Extract the (x, y) coordinate from the center of the cell holding the provided text.  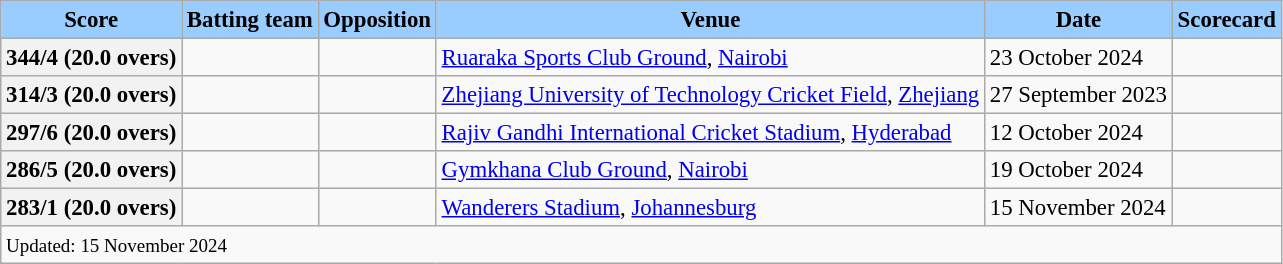
Batting team (250, 20)
283/1 (20.0 overs) (92, 208)
Opposition (377, 20)
Scorecard (1226, 20)
314/3 (20.0 overs) (92, 95)
Updated: 15 November 2024 (641, 245)
Gymkhana Club Ground, Nairobi (710, 170)
286/5 (20.0 overs) (92, 170)
344/4 (20.0 overs) (92, 58)
297/6 (20.0 overs) (92, 133)
Wanderers Stadium, Johannesburg (710, 208)
Ruaraka Sports Club Ground, Nairobi (710, 58)
Rajiv Gandhi International Cricket Stadium, Hyderabad (710, 133)
27 September 2023 (1079, 95)
19 October 2024 (1079, 170)
15 November 2024 (1079, 208)
Date (1079, 20)
Venue (710, 20)
Score (92, 20)
Zhejiang University of Technology Cricket Field, Zhejiang (710, 95)
23 October 2024 (1079, 58)
12 October 2024 (1079, 133)
